Locate the cell with the specified text and output its [X, Y] center coordinate. 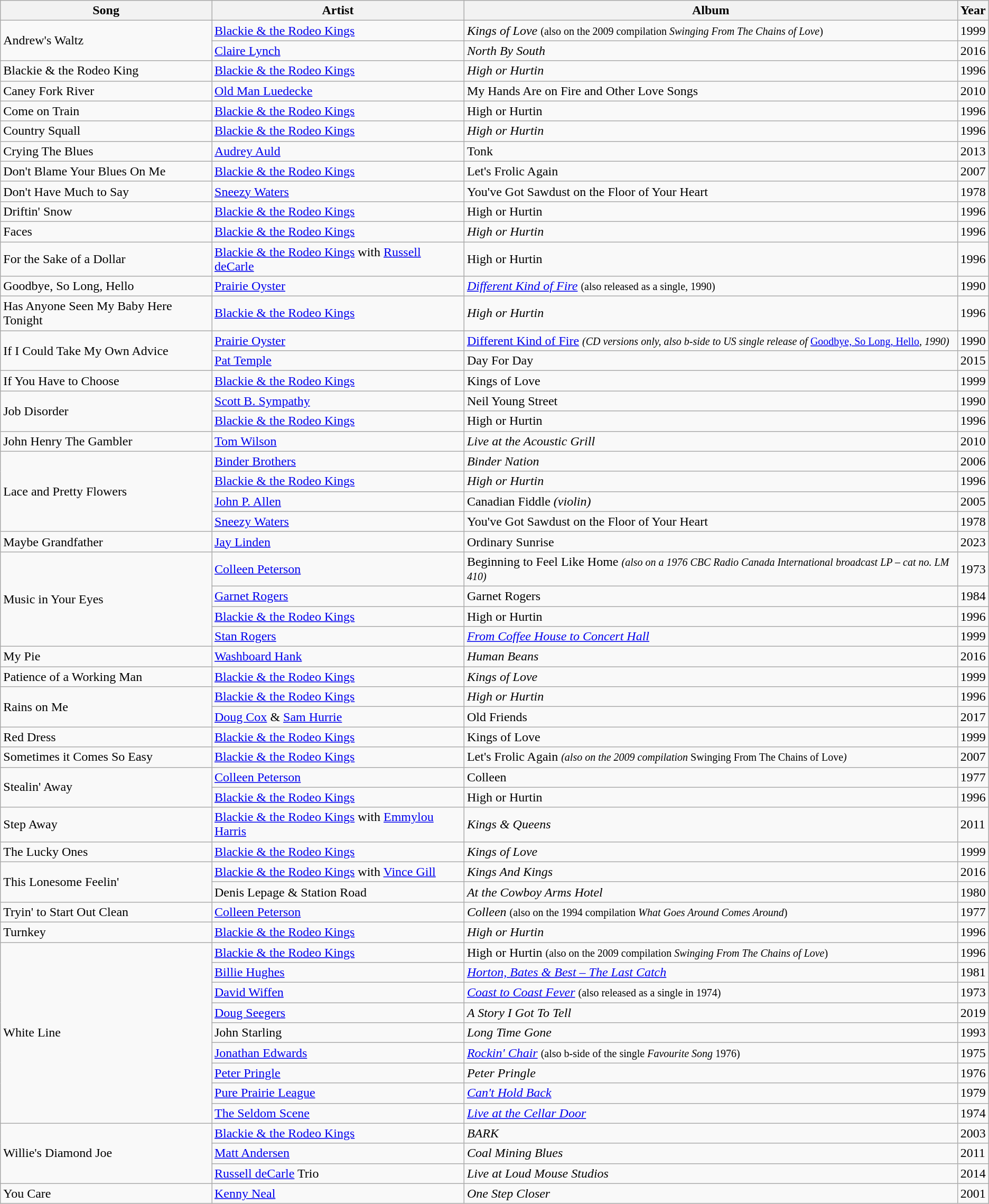
Stan Rogers [338, 637]
1981 [973, 973]
Denis Lepage & Station Road [338, 892]
2003 [973, 1133]
1984 [973, 596]
High or Hurtin (also on the 2009 compilation Swinging From The Chains of Love) [711, 953]
1976 [973, 1073]
Driftin' Snow [106, 211]
Horton, Bates & Best – The Last Catch [711, 973]
Pure Prairie League [338, 1093]
1974 [973, 1113]
Live at the Cellar Door [711, 1113]
Job Disorder [106, 411]
2015 [973, 361]
This Lonesome Feelin' [106, 882]
If You Have to Choose [106, 381]
2014 [973, 1173]
Can't Hold Back [711, 1093]
2005 [973, 501]
2019 [973, 1013]
Sometimes it Comes So Easy [106, 757]
Binder Nation [711, 461]
Artist [338, 11]
Tonk [711, 151]
Year [973, 11]
White Line [106, 1033]
2023 [973, 542]
Crying The Blues [106, 151]
Old Friends [711, 717]
Kings And Kings [711, 872]
Day For Day [711, 361]
Rains on Me [106, 707]
The Lucky Ones [106, 852]
Russell deCarle Trio [338, 1173]
Willie's Diamond Joe [106, 1153]
1980 [973, 892]
Pat Temple [338, 361]
Patience of a Working Man [106, 677]
Colleen [711, 777]
Blackie & the Rodeo Kings with Russell deCarle [338, 259]
Let's Frolic Again [711, 171]
A Story I Got To Tell [711, 1013]
North By South [711, 51]
Has Anyone Seen My Baby Here Tonight [106, 314]
Andrew's Waltz [106, 41]
Kings & Queens [711, 824]
2013 [973, 151]
Live at the Acoustic Grill [711, 441]
My Pie [106, 657]
Step Away [106, 824]
Stealin' Away [106, 787]
Beginning to Feel Like Home (also on a 1976 CBC Radio Canada International broadcast LP – cat no. LM 410) [711, 568]
Long Time Gone [711, 1033]
One Step Closer [711, 1193]
From Coffee House to Concert Hall [711, 637]
1993 [973, 1033]
2001 [973, 1193]
Audrey Auld [338, 151]
Album [711, 11]
Red Dress [106, 737]
BARK [711, 1133]
Different Kind of Fire (also released as a single, 1990) [711, 286]
At the Cowboy Arms Hotel [711, 892]
Kings of Love (also on the 2009 compilation Swinging From The Chains of Love) [711, 31]
John P. Allen [338, 501]
If I Could Take My Own Advice [106, 351]
Don't Have Much to Say [106, 191]
Doug Cox & Sam Hurrie [338, 717]
Live at Loud Mouse Studios [711, 1173]
Binder Brothers [338, 461]
Goodbye, So Long, Hello [106, 286]
Different Kind of Fire (CD versions only, also b-side to US single release of Goodbye, So Long, Hello, 1990) [711, 341]
You Care [106, 1193]
1975 [973, 1053]
Maybe Grandfather [106, 542]
Billie Hughes [338, 973]
Claire Lynch [338, 51]
Doug Seegers [338, 1013]
The Seldom Scene [338, 1113]
Country Squall [106, 131]
Washboard Hank [338, 657]
Tom Wilson [338, 441]
Scott B. Sympathy [338, 401]
Tryin' to Start Out Clean [106, 912]
My Hands Are on Fire and Other Love Songs [711, 91]
David Wiffen [338, 993]
Song [106, 11]
Neil Young Street [711, 401]
1979 [973, 1093]
Blackie & the Rodeo Kings with Emmylou Harris [338, 824]
For the Sake of a Dollar [106, 259]
Coal Mining Blues [711, 1153]
Don't Blame Your Blues On Me [106, 171]
Coast to Coast Fever (also released as a single in 1974) [711, 993]
2006 [973, 461]
Matt Andersen [338, 1153]
Colleen (also on the 1994 compilation What Goes Around Comes Around) [711, 912]
Rockin' Chair (also b-side of the single Favourite Song 1976) [711, 1053]
Lace and Pretty Flowers [106, 491]
John Henry The Gambler [106, 441]
Come on Train [106, 111]
Turnkey [106, 932]
2017 [973, 717]
Human Beans [711, 657]
Jay Linden [338, 542]
Ordinary Sunrise [711, 542]
Old Man Luedecke [338, 91]
Jonathan Edwards [338, 1053]
Blackie & the Rodeo King [106, 71]
Music in Your Eyes [106, 599]
Caney Fork River [106, 91]
John Starling [338, 1033]
Let's Frolic Again (also on the 2009 compilation Swinging From The Chains of Love) [711, 757]
Blackie & the Rodeo Kings with Vince Gill [338, 872]
Faces [106, 231]
Kenny Neal [338, 1193]
Canadian Fiddle (violin) [711, 501]
